Search for the cell housing the specified text and yield its [x, y] center coordinate. 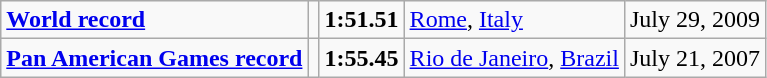
July 21, 2007 [694, 58]
Pan American Games record [154, 58]
Rio de Janeiro, Brazil [514, 58]
1:55.45 [362, 58]
World record [154, 20]
1:51.51 [362, 20]
July 29, 2009 [694, 20]
Rome, Italy [514, 20]
